Capture the cell that displays the provided text and extract its (X, Y) central coordinate. 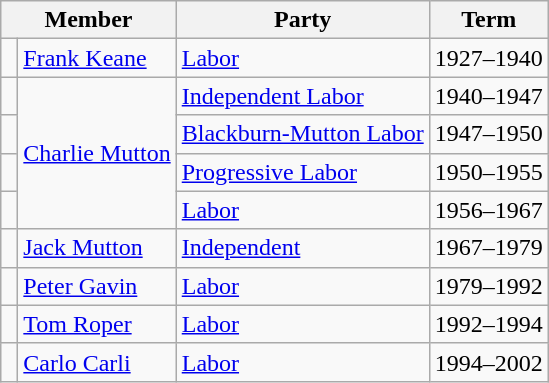
1967–1979 (488, 248)
Charlie Mutton (97, 153)
1927–1940 (488, 58)
Progressive Labor (302, 172)
1994–2002 (488, 362)
1940–1947 (488, 96)
1979–1992 (488, 286)
Term (488, 20)
Frank Keane (97, 58)
Carlo Carli (97, 362)
Member (88, 20)
Blackburn-Mutton Labor (302, 134)
Peter Gavin (97, 286)
Tom Roper (97, 324)
Jack Mutton (97, 248)
1956–1967 (488, 210)
1950–1955 (488, 172)
Party (302, 20)
1947–1950 (488, 134)
Independent Labor (302, 96)
Independent (302, 248)
1992–1994 (488, 324)
